Return [X, Y] of the center of cell containing provided text 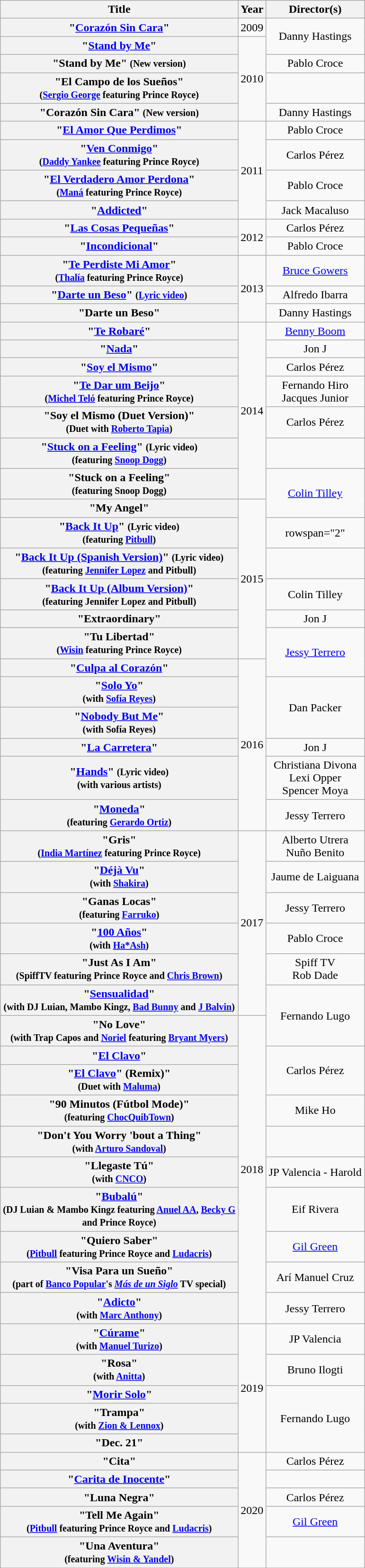
"Don't You Worry 'bout a Thing" (with Arturo Sandoval) [119, 1141]
"My Angel" [119, 508]
"Ganas Locas" (featuring Farruko) [119, 907]
"Nada" [119, 349]
Eif Rivera [315, 1210]
"Te Perdiste Mi Amor" (Thalía featuring Prince Royce) [119, 270]
"Just As I Am" (SpiffTV featuring Prince Royce and Chris Brown) [119, 969]
"Stand by Me" (New version) [119, 63]
"Solo Yo" (with Sofía Reyes) [119, 692]
Benny Boom [315, 331]
2011 [252, 170]
"Stuck on a Feeling" (Lyric video) (featuring Snoop Dogg) [119, 453]
"Cita" [119, 1461]
"Luna Negra" [119, 1497]
"Llegaste Tú" (with CNCO) [119, 1173]
"Tell Me Again" (Pitbull featuring Prince Royce and Ludacris) [119, 1521]
"La Carretera" [119, 747]
Director(s) [315, 9]
Christiana Divona Lexi Opper Spencer Moya [315, 778]
"Carita de Inocente" [119, 1479]
2017 [252, 923]
"Bubalú" (DJ Luian & Mambo Kingz featuring Anuel AA, Becky G and Prince Royce) [119, 1210]
"Incondicional" [119, 246]
"Ven Conmigo" (Daddy Yankee featuring Prince Royce) [119, 154]
"Tu Libertad" (Wisin featuring Prince Royce) [119, 643]
"Corazón Sin Cara" (New version) [119, 112]
"Hands" (Lyric video) (with various artists) [119, 778]
"Déjà Vu" (with Shakira) [119, 877]
"Soy el Mismo" [119, 367]
rowspan="2" [315, 532]
"Visa Para un Sueño" (part of Banco Popular's Más de un Siglo TV special) [119, 1278]
Bruno Ilogti [315, 1370]
Title [119, 9]
"Stuck on a Feeling" (featuring Snoop Dogg) [119, 484]
"Stand by Me" [119, 45]
2015 [252, 579]
"Las Cosas Pequeñas" [119, 228]
"Back It Up (Spanish Version)" (Lyric video) (featuring Jennifer Lopez and Pitbull) [119, 564]
"Back It Up (Album Version)" (featuring Jennifer Lopez and Pitbull) [119, 594]
"El Verdadero Amor Perdona" (Maná featuring Prince Royce) [119, 186]
2009 [252, 27]
"Corazón Sin Cara" [119, 27]
"No Love" (with Trap Capos and Noriel featuring Bryant Myers) [119, 1030]
JP Valencia [315, 1339]
"90 Minutos (Fútbol Mode)" (featuring ChocQuibTown) [119, 1110]
Dan Packer [315, 708]
"El Amor Que Perdimos" [119, 130]
Arí Manuel Cruz [315, 1278]
2018 [252, 1170]
JP Valencia - Harold [315, 1173]
"Gris" (India Martínez featuring Prince Royce) [119, 846]
Alfredo Ibarra [315, 295]
"Back It Up" (Lyric video) (featuring Pitbull) [119, 532]
Year [252, 9]
"El Campo de los Sueños" (Sergio George featuring Prince Royce) [119, 88]
2012 [252, 237]
"Addicted" [119, 210]
Mike Ho [315, 1110]
2016 [252, 744]
Bruce Gowers [315, 270]
"Trampa" (with Zion & Lennox) [119, 1419]
"Quiero Saber" (Pitbull featuring Prince Royce and Ludacris) [119, 1246]
Jaume de Laiguana [315, 877]
Alberto Utrera Nuño Benito [315, 846]
Fernando Hiro Jacques Junior [315, 391]
"Darte un Beso" [119, 313]
"Culpa al Corazón" [119, 667]
2020 [252, 1510]
"Adicto" (with Marc Anthony) [119, 1308]
"El Clavo" [119, 1055]
2014 [252, 411]
"Soy el Mismo (Duet Version)" (Duet with Roberto Tapia) [119, 422]
"Te Robaré" [119, 331]
"Moneda" (featuring Gerardo Ortiz) [119, 815]
"Nobody But Me" (with Sofía Reyes) [119, 723]
2013 [252, 288]
Spiff TV Rob Dade [315, 969]
"Te Dar um Beijo" (Michel Teló featuring Prince Royce) [119, 391]
"Cúrame" (with Manuel Turizo) [119, 1339]
Jack Macaluso [315, 210]
"Morir Solo" [119, 1394]
"Rosa" (with Anitta) [119, 1370]
"Sensualidad" (with DJ Luian, Mambo Kingz, Bad Bunny and J Balvin) [119, 1000]
2010 [252, 79]
2019 [252, 1388]
"Darte un Beso" (Lyric video) [119, 295]
"El Clavo" (Remix)" (Duet with Maluma) [119, 1080]
"Extraordinary" [119, 618]
"Una Aventura" (featuring Wisin & Yandel) [119, 1552]
"100 Años" (with Ha*Ash) [119, 939]
"Dec. 21" [119, 1443]
